Search for the cell housing the specified text and yield its [X, Y] center coordinate. 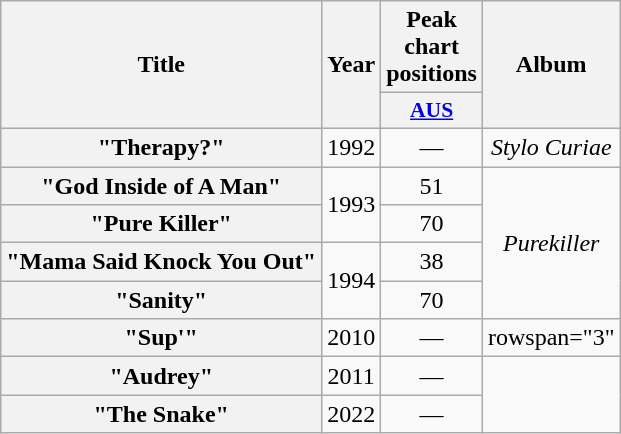
"Mama Said Knock You Out" [162, 262]
1993 [352, 204]
1992 [352, 147]
"Therapy?" [162, 147]
Stylo Curiae [551, 147]
"The Snake" [162, 414]
AUS [432, 111]
Title [162, 65]
"Sanity" [162, 300]
2010 [352, 338]
38 [432, 262]
2022 [352, 414]
"God Inside of A Man" [162, 185]
51 [432, 185]
"Pure Killer" [162, 224]
1994 [352, 281]
Peak chart positions [432, 47]
Year [352, 65]
2011 [352, 376]
"Sup'" [162, 338]
Purekiller [551, 242]
Album [551, 65]
"Audrey" [162, 376]
rowspan="3" [551, 338]
